Find where the given text appears and provide that cell's center as (x, y) coordinate. 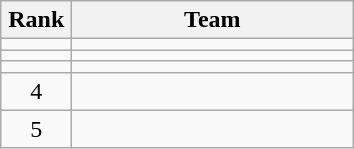
Rank (36, 20)
5 (36, 129)
4 (36, 91)
Team (212, 20)
